Scan for the cell matching the given text and deliver its [x, y] coordinate at center. 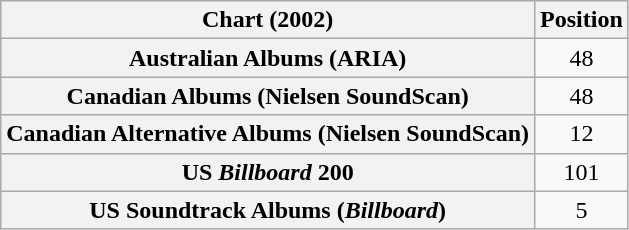
Canadian Albums (Nielsen SoundScan) [268, 96]
Chart (2002) [268, 20]
US Billboard 200 [268, 172]
12 [582, 134]
Canadian Alternative Albums (Nielsen SoundScan) [268, 134]
US Soundtrack Albums (Billboard) [268, 210]
Position [582, 20]
5 [582, 210]
101 [582, 172]
Australian Albums (ARIA) [268, 58]
